Identify which cell holds the provided text, then report its (x, y) central coordinate. 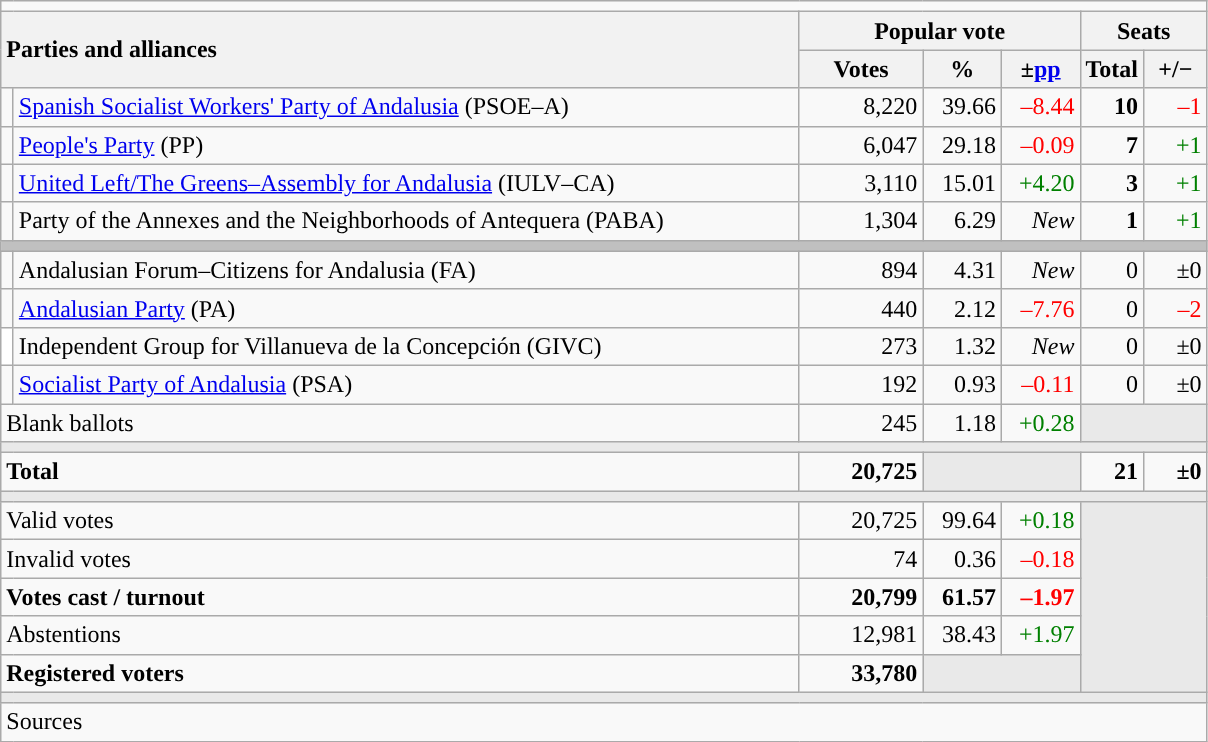
–1.97 (1040, 597)
+4.20 (1040, 183)
Andalusian Forum–Citizens for Andalusia (FA) (406, 270)
Blank ballots (400, 423)
10 (1112, 107)
–1 (1176, 107)
74 (861, 559)
7 (1112, 145)
1.18 (962, 423)
Popular vote (940, 31)
38.43 (962, 635)
21 (1112, 472)
192 (861, 384)
8,220 (861, 107)
3,110 (861, 183)
–0.11 (1040, 384)
0.36 (962, 559)
894 (861, 270)
440 (861, 308)
1,304 (861, 221)
61.57 (962, 597)
Spanish Socialist Workers' Party of Andalusia (PSOE–A) (406, 107)
+0.28 (1040, 423)
15.01 (962, 183)
2.12 (962, 308)
–0.09 (1040, 145)
0.93 (962, 384)
United Left/The Greens–Assembly for Andalusia (IULV–CA) (406, 183)
Parties and alliances (400, 50)
Votes (861, 69)
6,047 (861, 145)
20,799 (861, 597)
Independent Group for Villanueva de la Concepción (GIVC) (406, 346)
99.64 (962, 521)
33,780 (861, 673)
6.29 (962, 221)
273 (861, 346)
39.66 (962, 107)
3 (1112, 183)
±pp (1040, 69)
Socialist Party of Andalusia (PSA) (406, 384)
% (962, 69)
Party of the Annexes and the Neighborhoods of Antequera (PABA) (406, 221)
+1.97 (1040, 635)
Andalusian Party (PA) (406, 308)
Registered voters (400, 673)
12,981 (861, 635)
–8.44 (1040, 107)
+0.18 (1040, 521)
Sources (604, 722)
+/− (1176, 69)
Votes cast / turnout (400, 597)
4.31 (962, 270)
29.18 (962, 145)
–7.76 (1040, 308)
Valid votes (400, 521)
–0.18 (1040, 559)
–2 (1176, 308)
Abstentions (400, 635)
Seats (1144, 31)
Invalid votes (400, 559)
245 (861, 423)
People's Party (PP) (406, 145)
1.32 (962, 346)
1 (1112, 221)
